Return (x, y) of the center of cell containing provided text 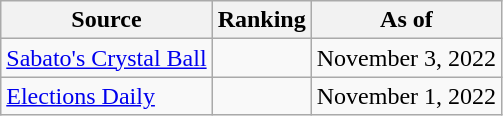
Source (106, 20)
Elections Daily (106, 96)
Sabato's Crystal Ball (106, 58)
As of (406, 20)
November 3, 2022 (406, 58)
Ranking (262, 20)
November 1, 2022 (406, 96)
